Extract the [x, y] coordinate from the center of the cell holding the provided text.  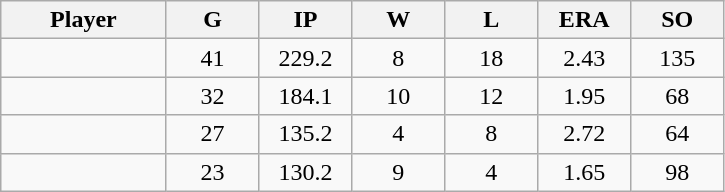
135 [678, 58]
229.2 [306, 58]
2.72 [584, 134]
64 [678, 134]
41 [212, 58]
135.2 [306, 134]
9 [398, 172]
2.43 [584, 58]
L [492, 20]
32 [212, 96]
68 [678, 96]
23 [212, 172]
184.1 [306, 96]
1.95 [584, 96]
G [212, 20]
12 [492, 96]
ERA [584, 20]
10 [398, 96]
Player [84, 20]
98 [678, 172]
1.65 [584, 172]
W [398, 20]
IP [306, 20]
18 [492, 58]
130.2 [306, 172]
27 [212, 134]
SO [678, 20]
